Identify which cell holds the provided text, then report its [x, y] central coordinate. 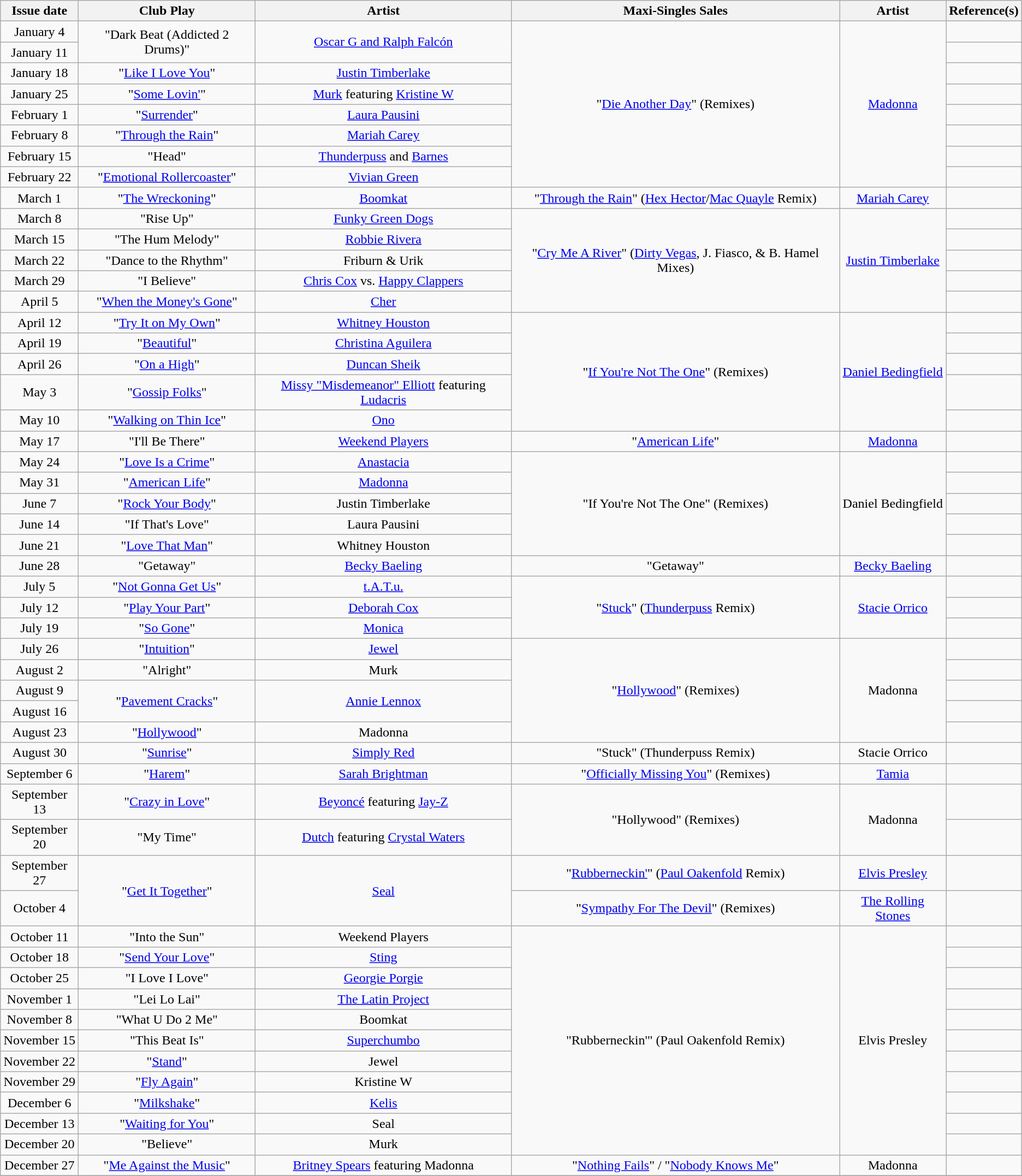
Georgie Porgie [383, 978]
"Head" [167, 156]
"Into the Sun" [167, 936]
Christina Aguilera [383, 343]
Reference(s) [984, 11]
December 27 [39, 1165]
January 11 [39, 52]
February 1 [39, 115]
Duncan Sheik [383, 364]
"Intuition" [167, 649]
"Dance to the Rhythm" [167, 260]
December 20 [39, 1144]
"Believe" [167, 1144]
"If That's Love" [167, 524]
September 27 [39, 872]
"Dark Beat (Addicted 2 Drums)" [167, 42]
"Surrender" [167, 115]
"Me Against the Music" [167, 1165]
Simply Red [383, 753]
April 12 [39, 323]
Cher [383, 302]
May 17 [39, 441]
Missy "Misdemeanor" Elliott featuring Ludacris [383, 392]
"Love Is a Crime" [167, 462]
March 1 [39, 198]
February 15 [39, 156]
May 24 [39, 462]
"Love That Man" [167, 545]
"Rock Your Body" [167, 503]
Oscar G and Ralph Falcón [383, 42]
October 25 [39, 978]
t.A.T.u. [383, 586]
"Some Lovin'" [167, 94]
March 15 [39, 239]
"Sympathy For The Devil" (Remixes) [676, 908]
July 5 [39, 586]
Kristine W [383, 1082]
"So Gone" [167, 628]
September 13 [39, 801]
October 11 [39, 936]
Ono [383, 420]
Robbie Rivera [383, 239]
March 22 [39, 260]
November 29 [39, 1082]
November 22 [39, 1061]
January 18 [39, 73]
September 20 [39, 838]
Monica [383, 628]
"When the Money's Gone" [167, 302]
"I Love I Love" [167, 978]
"Pavement Cracks" [167, 701]
Club Play [167, 11]
August 16 [39, 711]
Murk featuring Kristine W [383, 94]
December 6 [39, 1103]
August 9 [39, 691]
January 25 [39, 94]
November 15 [39, 1041]
August 23 [39, 732]
September 6 [39, 774]
Annie Lennox [383, 701]
March 29 [39, 281]
"Crazy in Love" [167, 801]
November 1 [39, 999]
June 28 [39, 566]
Chris Cox vs. Happy Clappers [383, 281]
"Cry Me A River" (Dirty Vegas, J. Fiasco, & B. Hamel Mixes) [676, 260]
May 31 [39, 483]
"Like I Love You" [167, 73]
July 26 [39, 649]
February 22 [39, 177]
April 19 [39, 343]
"Nothing Fails" / "Nobody Knows Me" [676, 1165]
May 3 [39, 392]
"Sunrise" [167, 753]
March 8 [39, 218]
April 26 [39, 364]
"Rise Up" [167, 218]
"Fly Again" [167, 1082]
April 5 [39, 302]
"Stand" [167, 1061]
Issue date [39, 11]
August 30 [39, 753]
"Try It on My Own" [167, 323]
Tamia [893, 774]
Dutch featuring Crystal Waters [383, 838]
November 8 [39, 1020]
Funky Green Dogs [383, 218]
Deborah Cox [383, 608]
"What U Do 2 Me" [167, 1020]
"Send Your Love" [167, 957]
July 19 [39, 628]
"Play Your Part" [167, 608]
Beyoncé featuring Jay-Z [383, 801]
"Not Gonna Get Us" [167, 586]
"The Hum Melody" [167, 239]
June 14 [39, 524]
Thunderpuss and Barnes [383, 156]
"Milkshake" [167, 1103]
June 21 [39, 545]
August 2 [39, 670]
"My Time" [167, 838]
"I Believe" [167, 281]
"Get It Together" [167, 890]
Sarah Brightman [383, 774]
July 12 [39, 608]
"Lei Lo Lai" [167, 999]
"Alright" [167, 670]
"Through the Rain" [167, 135]
"Through the Rain" (Hex Hector/Mac Quayle Remix) [676, 198]
Maxi-Singles Sales [676, 11]
October 4 [39, 908]
"The Wreckoning" [167, 198]
December 13 [39, 1124]
"Gossip Folks" [167, 392]
"This Beat Is" [167, 1041]
February 8 [39, 135]
The Rolling Stones [893, 908]
The Latin Project [383, 999]
"Officially Missing You" (Remixes) [676, 774]
"Waiting for You" [167, 1124]
Britney Spears featuring Madonna [383, 1165]
June 7 [39, 503]
Kelis [383, 1103]
"On a High" [167, 364]
"Walking on Thin Ice" [167, 420]
"I'll Be There" [167, 441]
May 10 [39, 420]
"Emotional Rollercoaster" [167, 177]
October 18 [39, 957]
"Hollywood" [167, 732]
"Die Another Day" (Remixes) [676, 104]
Sting [383, 957]
Anastacia [383, 462]
"Harem" [167, 774]
Superchumbo [383, 1041]
Vivian Green [383, 177]
"Beautiful" [167, 343]
January 4 [39, 32]
Friburn & Urik [383, 260]
